Pinpoint the cell where the given text exists, returning its (x, y) midpoint coordinate. 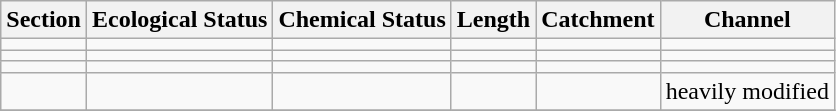
Catchment (598, 20)
Section (44, 20)
Ecological Status (179, 20)
Length (493, 20)
heavily modified (747, 91)
Channel (747, 20)
Chemical Status (362, 20)
